Search for the cell housing the specified text and yield its (x, y) center coordinate. 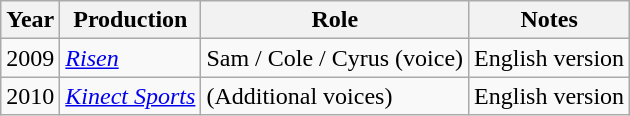
Notes (550, 20)
Production (130, 20)
2010 (30, 96)
Kinect Sports (130, 96)
Role (335, 20)
Sam / Cole / Cyrus (voice) (335, 58)
Risen (130, 58)
(Additional voices) (335, 96)
2009 (30, 58)
Year (30, 20)
